Scan for the cell matching the given text and deliver its (X, Y) coordinate at center. 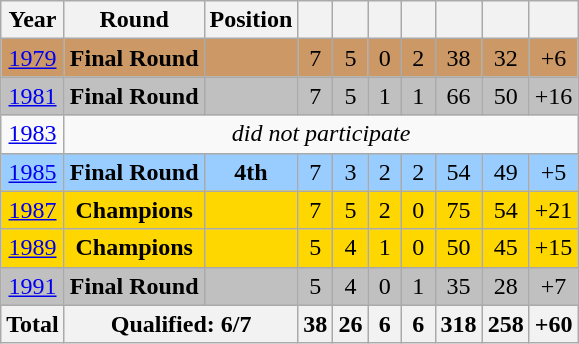
+15 (554, 248)
1987 (33, 210)
Total (33, 324)
1991 (33, 286)
+60 (554, 324)
1981 (33, 96)
1985 (33, 172)
+16 (554, 96)
Qualified: 6/7 (181, 324)
26 (350, 324)
35 (458, 286)
45 (506, 248)
318 (458, 324)
Position (251, 20)
258 (506, 324)
66 (458, 96)
3 (350, 172)
1989 (33, 248)
+6 (554, 58)
28 (506, 286)
+21 (554, 210)
49 (506, 172)
4th (251, 172)
1979 (33, 58)
1983 (33, 134)
32 (506, 58)
did not participate (321, 134)
Year (33, 20)
+5 (554, 172)
+7 (554, 286)
Round (134, 20)
75 (458, 210)
